Search for the cell housing the specified text and yield its [x, y] center coordinate. 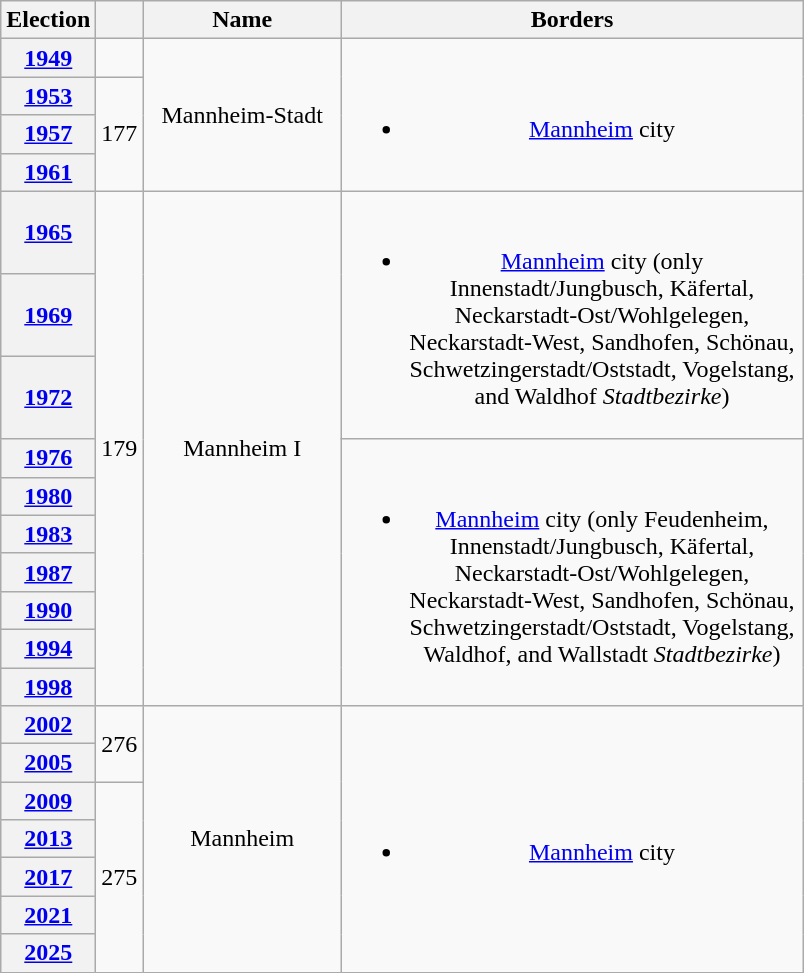
Election [48, 20]
1965 [48, 232]
2013 [48, 839]
1987 [48, 572]
179 [120, 448]
275 [120, 877]
1998 [48, 687]
1976 [48, 458]
2009 [48, 801]
2021 [48, 915]
177 [120, 134]
1957 [48, 134]
1983 [48, 534]
1949 [48, 58]
2025 [48, 953]
2005 [48, 763]
Name [242, 20]
Borders [572, 20]
1994 [48, 648]
1969 [48, 316]
276 [120, 744]
2017 [48, 877]
Mannheim-Stadt [242, 115]
Mannheim I [242, 448]
2002 [48, 725]
1980 [48, 496]
1961 [48, 172]
1953 [48, 96]
1972 [48, 398]
Mannheim [242, 839]
1990 [48, 610]
